Identify which cell holds the provided text, then report its (x, y) central coordinate. 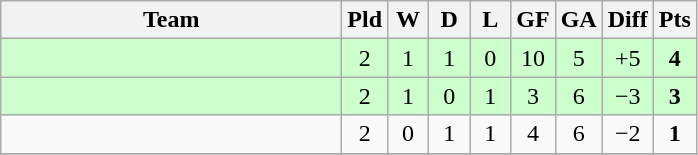
Pts (674, 20)
−3 (628, 96)
D (450, 20)
+5 (628, 58)
5 (578, 58)
Team (172, 20)
W (408, 20)
L (490, 20)
10 (533, 58)
GA (578, 20)
−2 (628, 134)
Pld (365, 20)
Diff (628, 20)
GF (533, 20)
